From the cell containing the given text, extract its center point as [X, Y] coordinate. 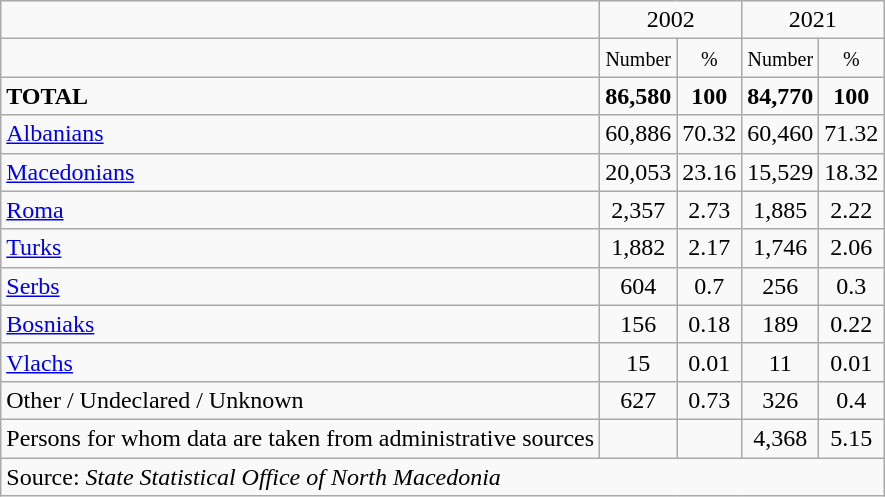
18.32 [852, 172]
71.32 [852, 134]
2.22 [852, 210]
Serbs [300, 286]
2.06 [852, 248]
0.22 [852, 324]
Turks [300, 248]
0.73 [710, 400]
70.32 [710, 134]
23.16 [710, 172]
60,460 [780, 134]
0.3 [852, 286]
Source: State Statistical Office of North Macedonia [442, 477]
TOTAL [300, 96]
5.15 [852, 438]
189 [780, 324]
15 [638, 362]
60,886 [638, 134]
326 [780, 400]
Macedonians [300, 172]
156 [638, 324]
84,770 [780, 96]
2.73 [710, 210]
Roma [300, 210]
Other / Undeclared / Unknown [300, 400]
1,882 [638, 248]
11 [780, 362]
1,746 [780, 248]
2021 [813, 20]
256 [780, 286]
86,580 [638, 96]
20,053 [638, 172]
2,357 [638, 210]
0.18 [710, 324]
2.17 [710, 248]
Bosniaks [300, 324]
1,885 [780, 210]
0.7 [710, 286]
4,368 [780, 438]
2002 [671, 20]
Persons for whom data are taken from administrative sources [300, 438]
Albanians [300, 134]
604 [638, 286]
Vlachs [300, 362]
15,529 [780, 172]
0.4 [852, 400]
627 [638, 400]
